Capture the cell that displays the provided text and extract its [x, y] central coordinate. 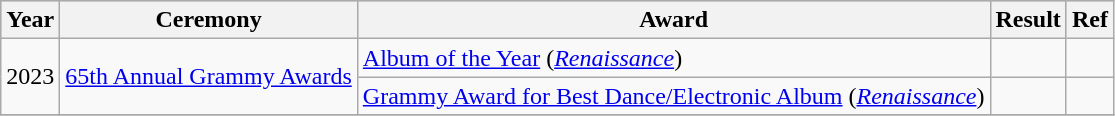
Ref [1090, 20]
Album of the Year (Renaissance) [674, 58]
65th Annual Grammy Awards [208, 77]
Year [30, 20]
Ceremony [208, 20]
Result [1028, 20]
2023 [30, 77]
Grammy Award for Best Dance/Electronic Album (Renaissance) [674, 96]
Award [674, 20]
